Output the [X, Y] coordinate of the center of the cell containing the given text.  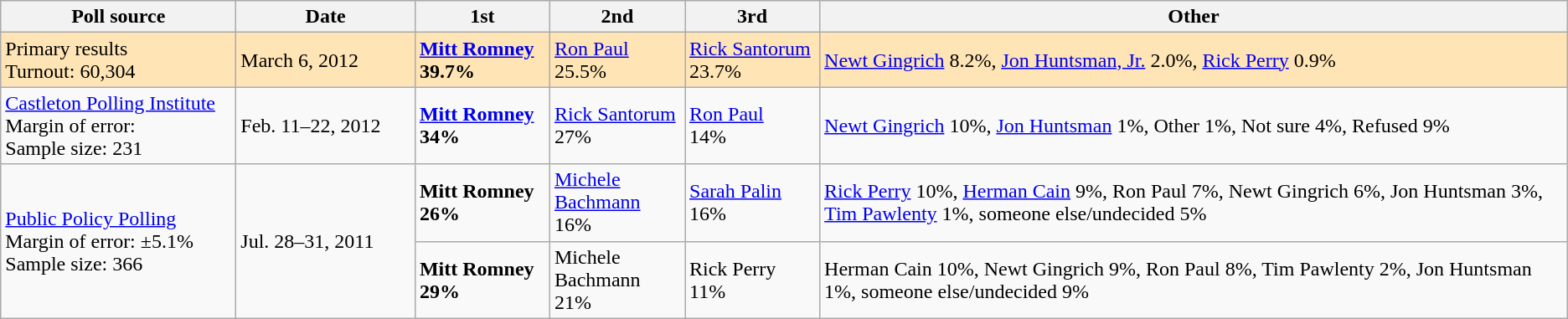
Newt Gingrich 8.2%, Jon Huntsman, Jr. 2.0%, Rick Perry 0.9% [1194, 60]
Poll source [119, 17]
Public Policy PollingMargin of error: ±5.1% Sample size: 366 [119, 241]
March 6, 2012 [326, 60]
2nd [616, 17]
Rick Santorum23.7% [752, 60]
Jul. 28–31, 2011 [326, 241]
Newt Gingrich 10%, Jon Huntsman 1%, Other 1%, Not sure 4%, Refused 9% [1194, 126]
Michele Bachmann 16% [616, 203]
Feb. 11–22, 2012 [326, 126]
1st [482, 17]
Rick Santorum 27% [616, 126]
Rick Perry 11% [752, 280]
Ron Paul 14% [752, 126]
Primary resultsTurnout: 60,304 [119, 60]
Mitt Romney 26% [482, 203]
3rd [752, 17]
Other [1194, 17]
Michele Bachmann 21% [616, 280]
Mitt Romney 34% [482, 126]
Castleton Polling InstituteMargin of error: Sample size: 231 [119, 126]
Date [326, 17]
Sarah Palin 16% [752, 203]
Mitt Romney 39.7% [482, 60]
Rick Perry 10%, Herman Cain 9%, Ron Paul 7%, Newt Gingrich 6%, Jon Huntsman 3%, Tim Pawlenty 1%, someone else/undecided 5% [1194, 203]
Mitt Romney 29% [482, 280]
Herman Cain 10%, Newt Gingrich 9%, Ron Paul 8%, Tim Pawlenty 2%, Jon Huntsman 1%, someone else/undecided 9% [1194, 280]
Ron Paul25.5% [616, 60]
